Capture the cell that displays the provided text and extract its (X, Y) central coordinate. 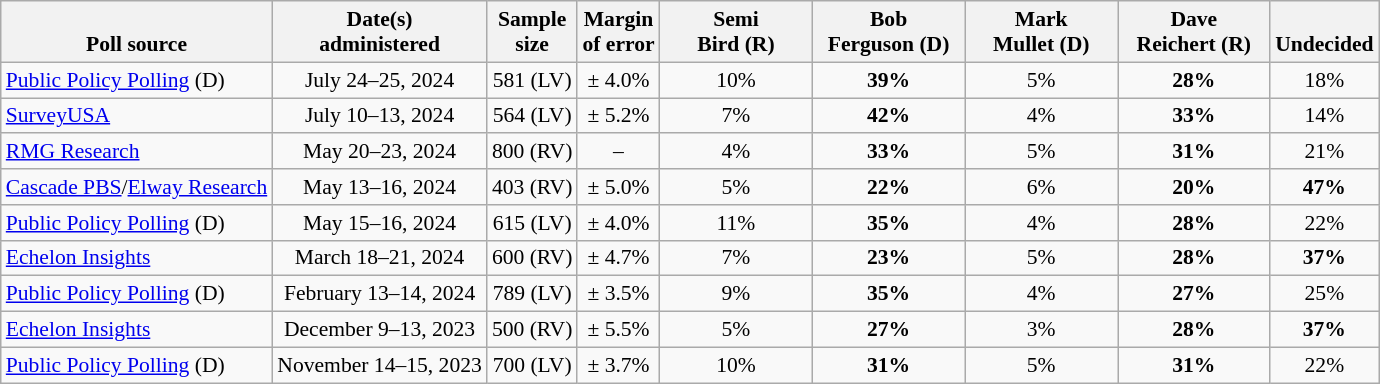
581 (LV) (532, 80)
± 5.5% (618, 330)
Marginof error (618, 32)
February 13–14, 2024 (380, 294)
July 24–25, 2024 (380, 80)
25% (1324, 294)
23% (888, 258)
July 10–13, 2024 (380, 116)
21% (1324, 152)
11% (736, 223)
May 13–16, 2024 (380, 187)
500 (RV) (532, 330)
600 (RV) (532, 258)
December 9–13, 2023 (380, 330)
39% (888, 80)
20% (1194, 187)
SurveyUSA (137, 116)
± 3.7% (618, 365)
– (618, 152)
18% (1324, 80)
3% (1042, 330)
700 (LV) (532, 365)
Samplesize (532, 32)
789 (LV) (532, 294)
DaveReichert (R) (1194, 32)
± 4.7% (618, 258)
MarkMullet (D) (1042, 32)
Poll source (137, 32)
47% (1324, 187)
Date(s)administered (380, 32)
9% (736, 294)
SemiBird (R) (736, 32)
BobFerguson (D) (888, 32)
November 14–15, 2023 (380, 365)
615 (LV) (532, 223)
42% (888, 116)
± 3.5% (618, 294)
Cascade PBS/Elway Research (137, 187)
March 18–21, 2024 (380, 258)
6% (1042, 187)
Undecided (1324, 32)
± 5.2% (618, 116)
403 (RV) (532, 187)
May 20–23, 2024 (380, 152)
564 (LV) (532, 116)
May 15–16, 2024 (380, 223)
± 5.0% (618, 187)
14% (1324, 116)
RMG Research (137, 152)
800 (RV) (532, 152)
